Pinpoint the cell where the given text exists, returning its (X, Y) midpoint coordinate. 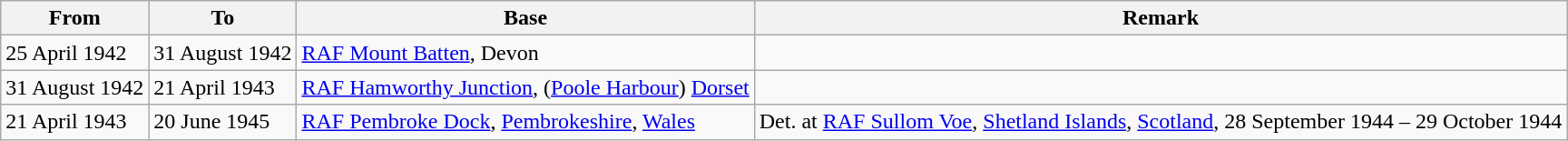
RAF Hamworthy Junction, (Poole Harbour) Dorset (525, 87)
Det. at RAF Sullom Voe, Shetland Islands, Scotland, 28 September 1944 – 29 October 1944 (1160, 122)
RAF Pembroke Dock, Pembrokeshire, Wales (525, 122)
Remark (1160, 18)
RAF Mount Batten, Devon (525, 53)
20 June 1945 (223, 122)
25 April 1942 (74, 53)
To (223, 18)
From (74, 18)
Base (525, 18)
